Return [x, y] of the center of cell containing provided text 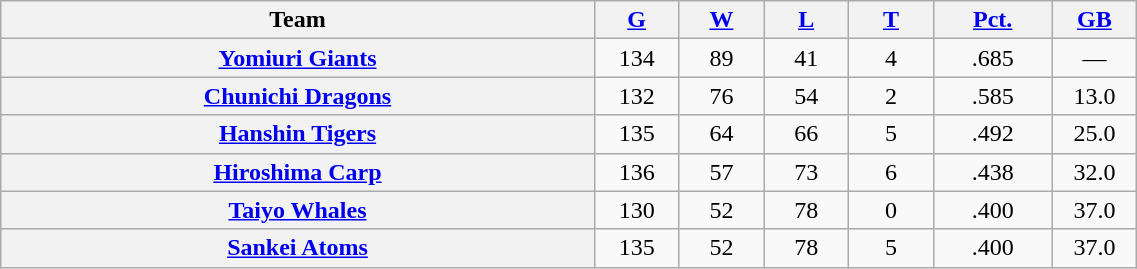
13.0 [1094, 96]
64 [722, 134]
— [1094, 58]
.585 [992, 96]
Hiroshima Carp [298, 172]
76 [722, 96]
4 [892, 58]
66 [806, 134]
Chunichi Dragons [298, 96]
Pct. [992, 20]
.492 [992, 134]
136 [636, 172]
6 [892, 172]
134 [636, 58]
Team [298, 20]
G [636, 20]
.438 [992, 172]
73 [806, 172]
54 [806, 96]
2 [892, 96]
132 [636, 96]
Hanshin Tigers [298, 134]
89 [722, 58]
GB [1094, 20]
32.0 [1094, 172]
25.0 [1094, 134]
57 [722, 172]
41 [806, 58]
T [892, 20]
130 [636, 210]
L [806, 20]
W [722, 20]
Taiyo Whales [298, 210]
Sankei Atoms [298, 248]
.685 [992, 58]
Yomiuri Giants [298, 58]
0 [892, 210]
